Provide the [X, Y] coordinate of the cell's center where the given text is located.  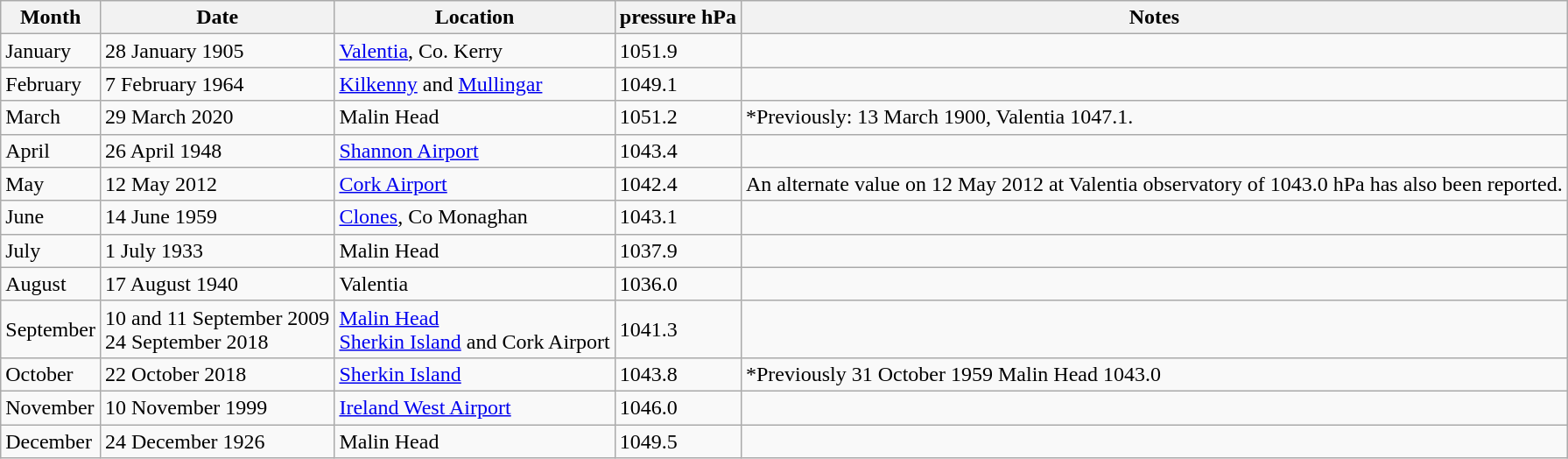
1042.4 [678, 184]
14 June 1959 [217, 217]
January [51, 51]
1 July 1933 [217, 251]
28 January 1905 [217, 51]
Kilkenny and Mullingar [475, 84]
7 February 1964 [217, 84]
1051.9 [678, 51]
Notes [1154, 18]
May [51, 184]
Ireland West Airport [475, 407]
Month [51, 18]
November [51, 407]
August [51, 284]
1043.1 [678, 217]
22 October 2018 [217, 374]
September [51, 329]
26 April 1948 [217, 151]
Sherkin Island [475, 374]
Valentia, Co. Kerry [475, 51]
pressure hPa [678, 18]
Location [475, 18]
March [51, 117]
Malin HeadSherkin Island and Cork Airport [475, 329]
October [51, 374]
June [51, 217]
10 November 1999 [217, 407]
1043.8 [678, 374]
24 December 1926 [217, 441]
*Previously 31 October 1959 Malin Head 1043.0 [1154, 374]
1036.0 [678, 284]
1037.9 [678, 251]
1046.0 [678, 407]
29 March 2020 [217, 117]
Clones, Co Monaghan [475, 217]
1049.5 [678, 441]
1049.1 [678, 84]
1051.2 [678, 117]
12 May 2012 [217, 184]
February [51, 84]
1043.4 [678, 151]
*Previously: 13 March 1900, Valentia 1047.1. [1154, 117]
Shannon Airport [475, 151]
1041.3 [678, 329]
17 August 1940 [217, 284]
Valentia [475, 284]
December [51, 441]
Date [217, 18]
10 and 11 September 200924 September 2018 [217, 329]
April [51, 151]
July [51, 251]
Cork Airport [475, 184]
An alternate value on 12 May 2012 at Valentia observatory of 1043.0 hPa has also been reported. [1154, 184]
